Search for the cell housing the specified text and yield its [x, y] center coordinate. 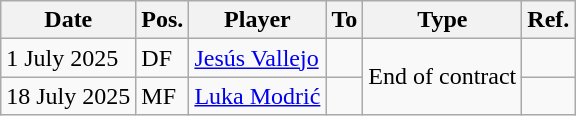
Jesús Vallejo [258, 58]
Date [68, 20]
MF [162, 96]
End of contract [442, 77]
Player [258, 20]
Luka Modrić [258, 96]
To [344, 20]
18 July 2025 [68, 96]
DF [162, 58]
Pos. [162, 20]
1 July 2025 [68, 58]
Ref. [548, 20]
Type [442, 20]
